Detect which cell encompasses the target text, then output its (x, y) center coordinate. 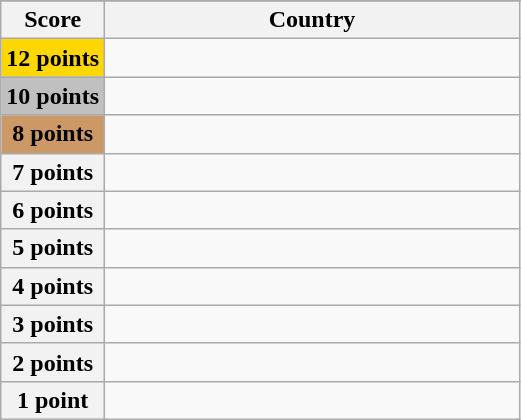
8 points (53, 134)
1 point (53, 400)
12 points (53, 58)
10 points (53, 96)
3 points (53, 324)
2 points (53, 362)
5 points (53, 248)
Score (53, 20)
Country (312, 20)
7 points (53, 172)
6 points (53, 210)
4 points (53, 286)
